Search for the cell housing the specified text and yield its [X, Y] center coordinate. 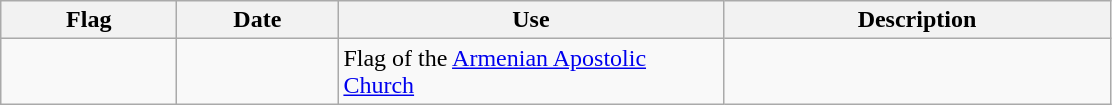
Use [531, 20]
Flag [89, 20]
Date [258, 20]
Flag of the Armenian Apostolic Church [531, 72]
Description [917, 20]
